Return the [x, y] coordinate for the center point of the cell that contains the specified text.  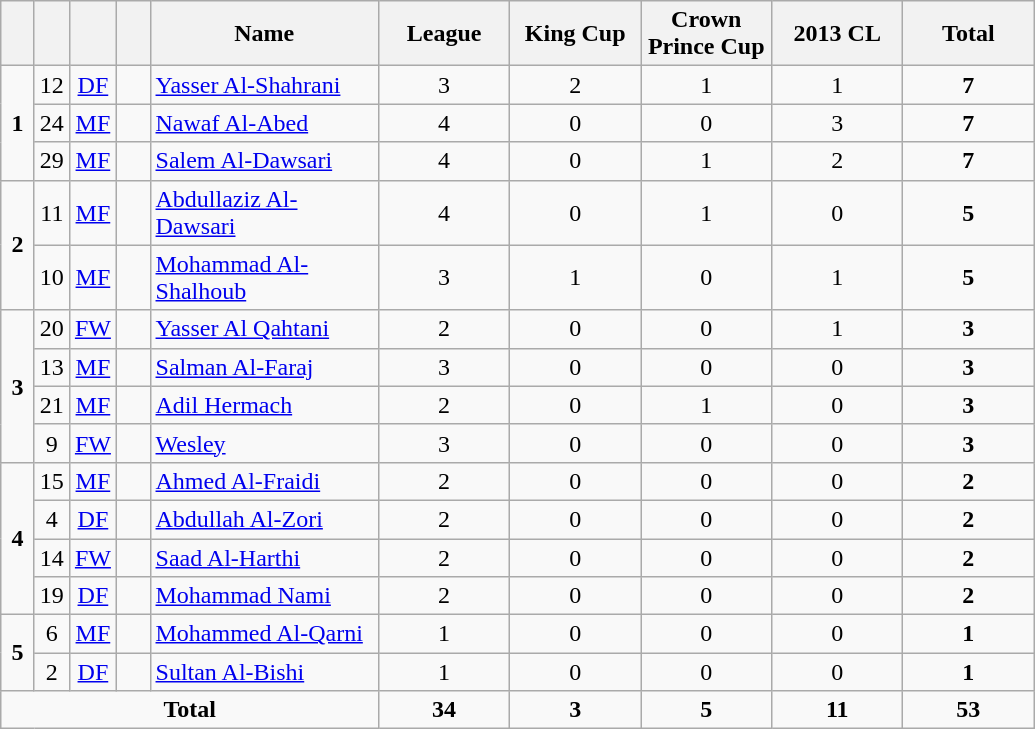
Nawaf Al-Abed [264, 123]
Abdullah Al-Zori [264, 519]
14 [52, 557]
Mohammed Al-Qarni [264, 634]
20 [52, 329]
6 [52, 634]
League [444, 34]
10 [52, 278]
53 [968, 710]
Ahmed Al-Fraidi [264, 481]
15 [52, 481]
2013 CL [838, 34]
24 [52, 123]
19 [52, 596]
Salem Al-Dawsari [264, 161]
Salman Al-Faraj [264, 367]
Crown Prince Cup [706, 34]
Mohammad Nami [264, 596]
12 [52, 85]
Mohammad Al-Shalhoub [264, 278]
Abdullaziz Al-Dawsari [264, 212]
King Cup [576, 34]
21 [52, 405]
Name [264, 34]
Saad Al-Harthi [264, 557]
Wesley [264, 443]
9 [52, 443]
Sultan Al-Bishi [264, 672]
Yasser Al Qahtani [264, 329]
Yasser Al-Shahrani [264, 85]
13 [52, 367]
Adil Hermach [264, 405]
34 [444, 710]
29 [52, 161]
